Provide the [x, y] coordinate of the cell's center where the given text is located.  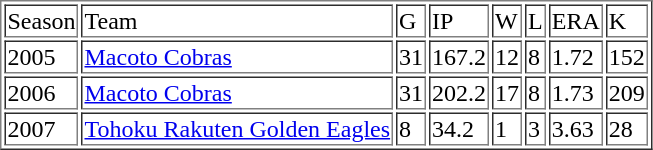
G [411, 20]
3 [536, 128]
Tohoku Rakuten Golden Eagles [237, 128]
W [507, 20]
167.2 [459, 56]
K [627, 20]
202.2 [459, 92]
2007 [41, 128]
3.63 [576, 128]
2006 [41, 92]
IP [459, 20]
1.73 [576, 92]
ERA [576, 20]
17 [507, 92]
34.2 [459, 128]
152 [627, 56]
L [536, 20]
12 [507, 56]
209 [627, 92]
Team [237, 20]
Season [41, 20]
28 [627, 128]
1.72 [576, 56]
1 [507, 128]
2005 [41, 56]
